Return the [X, Y] coordinate for the center point of the cell that contains the specified text.  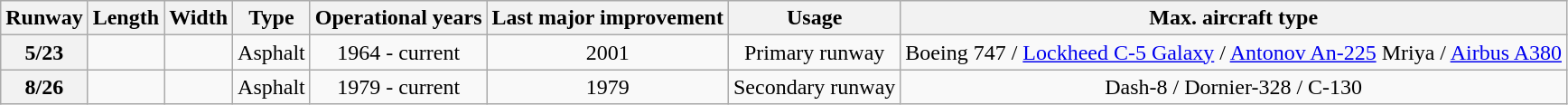
1979 - current [398, 87]
Max. aircraft type [1234, 18]
Primary runway [814, 52]
Usage [814, 18]
Dash-8 / Dornier-328 / C-130 [1234, 87]
Boeing 747 / Lockheed C-5 Galaxy / Antonov An-225 Mriya / Airbus A380 [1234, 52]
Secondary runway [814, 87]
Operational years [398, 18]
Last major improvement [607, 18]
1979 [607, 87]
Type [272, 18]
Width [199, 18]
1964 - current [398, 52]
5/23 [44, 52]
8/26 [44, 87]
Runway [44, 18]
2001 [607, 52]
Length [126, 18]
